Determine the (X, Y) coordinate at the center of the cell enclosing the given text.  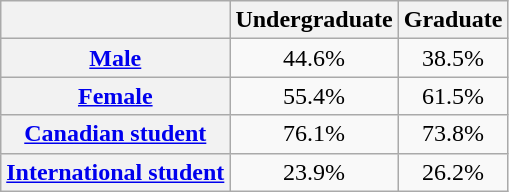
23.9% (314, 172)
61.5% (453, 96)
Canadian student (116, 134)
76.1% (314, 134)
Male (116, 58)
Graduate (453, 20)
International student (116, 172)
73.8% (453, 134)
Undergraduate (314, 20)
26.2% (453, 172)
38.5% (453, 58)
44.6% (314, 58)
Female (116, 96)
55.4% (314, 96)
